Capture the cell that displays the provided text and extract its [x, y] central coordinate. 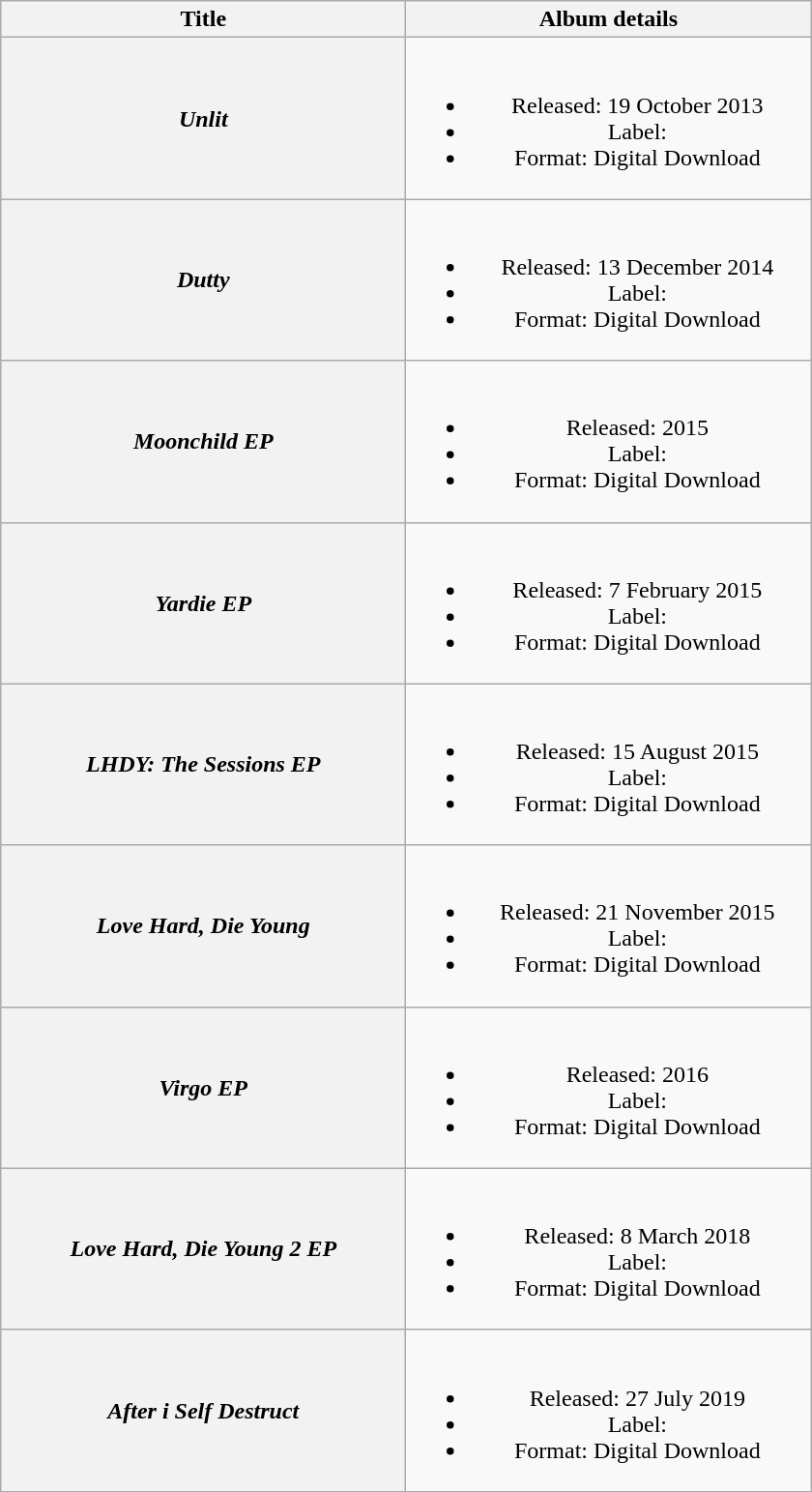
Released: 13 December 2014Label:Format: Digital Download [609, 280]
Unlit [203, 118]
Released: 15 August 2015Label:Format: Digital Download [609, 764]
Title [203, 19]
LHDY: The Sessions EP [203, 764]
After i Self Destruct [203, 1410]
Released: 2015Label:Format: Digital Download [609, 441]
Released: 27 July 2019Label:Format: Digital Download [609, 1410]
Released: 7 February 2015Label:Format: Digital Download [609, 603]
Released: 19 October 2013Label:Format: Digital Download [609, 118]
Released: 21 November 2015Label:Format: Digital Download [609, 926]
Album details [609, 19]
Moonchild EP [203, 441]
Love Hard, Die Young [203, 926]
Dutty [203, 280]
Released: 2016Label:Format: Digital Download [609, 1087]
Virgo EP [203, 1087]
Yardie EP [203, 603]
Released: 8 March 2018Label:Format: Digital Download [609, 1249]
Love Hard, Die Young 2 EP [203, 1249]
